For the text-containing cell, return its midpoint in (x, y) coordinate format. 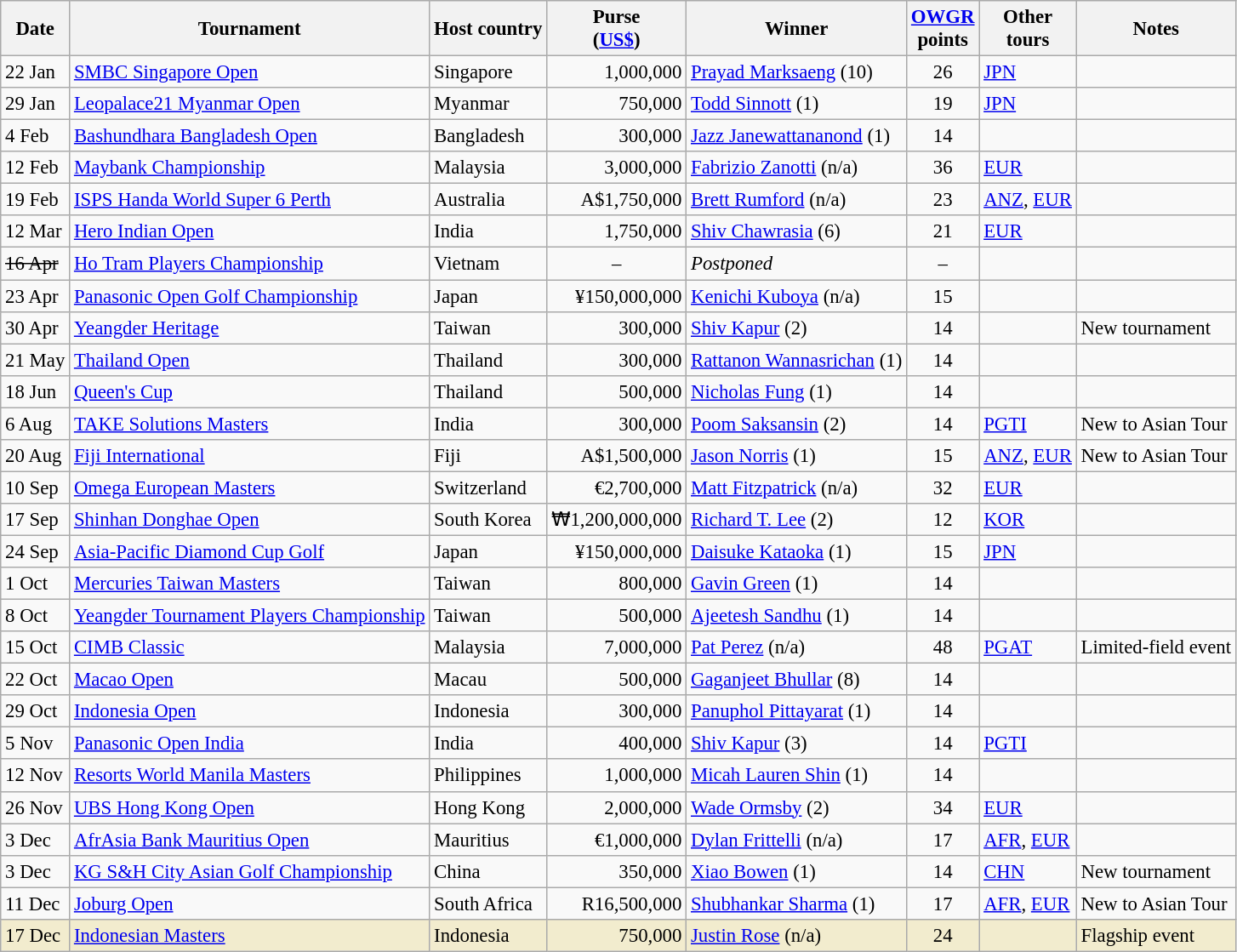
Macau (488, 680)
23 (943, 200)
34 (943, 807)
29 Oct (36, 711)
10 Sep (36, 487)
Todd Sinnott (1) (796, 104)
8 Oct (36, 616)
26 Nov (36, 807)
Bashundhara Bangladesh Open (250, 136)
Pat Perez (n/a) (796, 647)
15 Oct (36, 647)
Indonesian Masters (250, 936)
Singapore (488, 72)
12 Nov (36, 776)
AfrAsia Bank Mauritius Open (250, 840)
Jason Norris (1) (796, 456)
Vietnam (488, 264)
Prayad Marksaeng (10) (796, 72)
SMBC Singapore Open (250, 72)
Panasonic Open India (250, 744)
Leopalace21 Myanmar Open (250, 104)
Indonesia Open (250, 711)
A$1,750,000 (617, 200)
CIMB Classic (250, 647)
Mercuries Taiwan Masters (250, 584)
Gavin Green (1) (796, 584)
19 Feb (36, 200)
Jazz Janewattananond (1) (796, 136)
23 Apr (36, 296)
Australia (488, 200)
26 (943, 72)
16 Apr (36, 264)
Notes (1155, 29)
KOR (1028, 520)
22 Oct (36, 680)
Ajeetesh Sandhu (1) (796, 616)
Yeangder Heritage (250, 328)
Othertours (1028, 29)
Bangladesh (488, 136)
PGAT (1028, 647)
24 (943, 936)
Kenichi Kuboya (n/a) (796, 296)
Fiji (488, 456)
Panasonic Open Golf Championship (250, 296)
Shinhan Donghae Open (250, 520)
1,750,000 (617, 232)
Hero Indian Open (250, 232)
Thailand Open (250, 360)
R16,500,000 (617, 904)
Micah Lauren Shin (1) (796, 776)
350,000 (617, 871)
800,000 (617, 584)
22 Jan (36, 72)
€2,700,000 (617, 487)
Dylan Frittelli (n/a) (796, 840)
5 Nov (36, 744)
Shubhankar Sharma (1) (796, 904)
18 Jun (36, 391)
Winner (796, 29)
32 (943, 487)
Asia-Pacific Diamond Cup Golf (250, 551)
Daisuke Kataoka (1) (796, 551)
3,000,000 (617, 168)
Limited-field event (1155, 647)
Joburg Open (250, 904)
17 Dec (36, 936)
₩1,200,000,000 (617, 520)
Resorts World Manila Masters (250, 776)
Omega European Masters (250, 487)
20 Aug (36, 456)
Philippines (488, 776)
KG S&H City Asian Golf Championship (250, 871)
36 (943, 168)
OWGRpoints (943, 29)
Gaganjeet Bhullar (8) (796, 680)
Myanmar (488, 104)
Shiv Kapur (2) (796, 328)
ISPS Handa World Super 6 Perth (250, 200)
21 May (36, 360)
Tournament (250, 29)
UBS Hong Kong Open (250, 807)
Matt Fitzpatrick (n/a) (796, 487)
Purse(US$) (617, 29)
€1,000,000 (617, 840)
Mauritius (488, 840)
Shiv Chawrasia (6) (796, 232)
24 Sep (36, 551)
Queen's Cup (250, 391)
Maybank Championship (250, 168)
Switzerland (488, 487)
21 (943, 232)
Poom Saksansin (2) (796, 424)
China (488, 871)
11 Dec (36, 904)
Date (36, 29)
Hong Kong (488, 807)
12 Feb (36, 168)
6 Aug (36, 424)
Ho Tram Players Championship (250, 264)
4 Feb (36, 136)
Macao Open (250, 680)
Nicholas Fung (1) (796, 391)
48 (943, 647)
Yeangder Tournament Players Championship (250, 616)
12 (943, 520)
Xiao Bowen (1) (796, 871)
Postponed (796, 264)
A$1,500,000 (617, 456)
2,000,000 (617, 807)
29 Jan (36, 104)
CHN (1028, 871)
Richard T. Lee (2) (796, 520)
Brett Rumford (n/a) (796, 200)
400,000 (617, 744)
17 Sep (36, 520)
7,000,000 (617, 647)
12 Mar (36, 232)
Rattanon Wannasrichan (1) (796, 360)
Justin Rose (n/a) (796, 936)
Shiv Kapur (3) (796, 744)
30 Apr (36, 328)
Panuphol Pittayarat (1) (796, 711)
Flagship event (1155, 936)
Host country (488, 29)
Fabrizio Zanotti (n/a) (796, 168)
Wade Ormsby (2) (796, 807)
Fiji International (250, 456)
South Africa (488, 904)
19 (943, 104)
South Korea (488, 520)
TAKE Solutions Masters (250, 424)
1 Oct (36, 584)
